Return the (x, y) coordinate for the center point of the cell that contains the specified text.  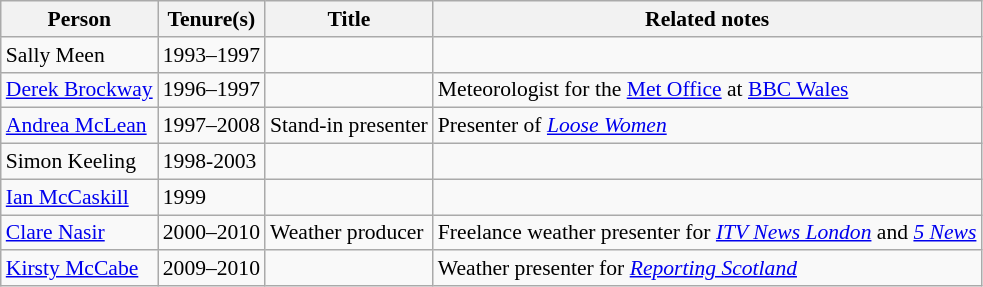
2000–2010 (212, 233)
Simon Keeling (80, 162)
Person (80, 19)
Kirsty McCabe (80, 269)
1996–1997 (212, 90)
1999 (212, 197)
Freelance weather presenter for ITV News London and 5 News (708, 233)
Ian McCaskill (80, 197)
Derek Brockway (80, 90)
1998-2003 (212, 162)
Meteorologist for the Met Office at BBC Wales (708, 90)
Weather presenter for Reporting Scotland (708, 269)
Stand-in presenter (349, 126)
Presenter of Loose Women (708, 126)
1997–2008 (212, 126)
2009–2010 (212, 269)
1993–1997 (212, 55)
Clare Nasir (80, 233)
Sally Meen (80, 55)
Title (349, 19)
Tenure(s) (212, 19)
Related notes (708, 19)
Weather producer (349, 233)
Andrea McLean (80, 126)
